Search for the cell housing the specified text and yield its (X, Y) center coordinate. 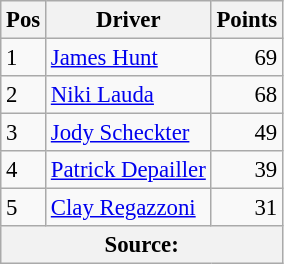
4 (24, 170)
69 (246, 58)
Points (246, 20)
Patrick Depailler (129, 170)
5 (24, 208)
68 (246, 95)
Niki Lauda (129, 95)
49 (246, 133)
39 (246, 170)
1 (24, 58)
3 (24, 133)
Pos (24, 20)
Clay Regazzoni (129, 208)
Jody Scheckter (129, 133)
Source: (142, 245)
2 (24, 95)
James Hunt (129, 58)
Driver (129, 20)
31 (246, 208)
